Locate the cell with the specified text and output its [x, y] center coordinate. 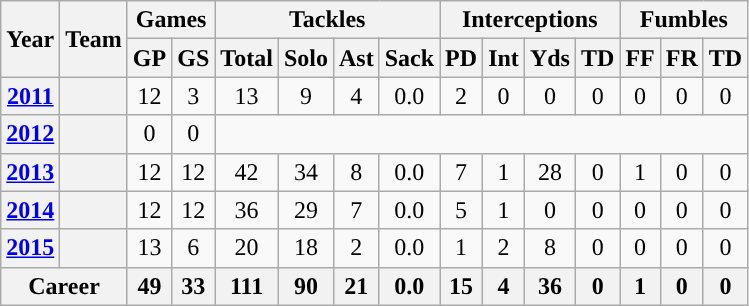
Int [504, 58]
3 [194, 96]
34 [306, 172]
20 [247, 248]
Fumbles [684, 20]
Career [64, 286]
42 [247, 172]
Ast [356, 58]
28 [550, 172]
FR [682, 58]
2014 [30, 210]
29 [306, 210]
PD [462, 58]
5 [462, 210]
2012 [30, 134]
18 [306, 248]
49 [149, 286]
2015 [30, 248]
2011 [30, 96]
Year [30, 39]
15 [462, 286]
90 [306, 286]
33 [194, 286]
Interceptions [530, 20]
GP [149, 58]
FF [640, 58]
21 [356, 286]
Games [170, 20]
9 [306, 96]
Tackles [328, 20]
Solo [306, 58]
Team [94, 39]
Sack [409, 58]
GS [194, 58]
6 [194, 248]
111 [247, 286]
Yds [550, 58]
Total [247, 58]
2013 [30, 172]
